Detect which cell encompasses the target text, then output its (x, y) center coordinate. 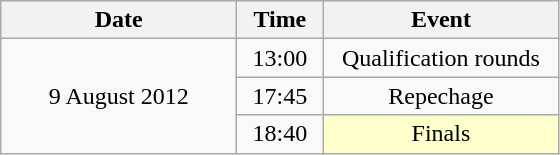
13:00 (280, 58)
Date (119, 20)
9 August 2012 (119, 96)
17:45 (280, 96)
Repechage (441, 96)
Qualification rounds (441, 58)
Time (280, 20)
Event (441, 20)
Finals (441, 134)
18:40 (280, 134)
